Extract the [x, y] coordinate from the center of the cell holding the provided text.  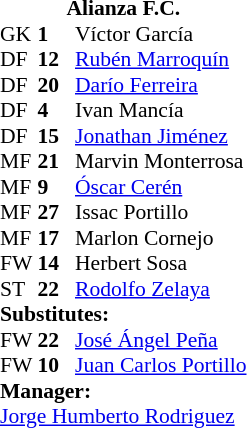
Rubén Marroquín [160, 59]
27 [57, 212]
10 [57, 365]
1 [57, 33]
Juan Carlos Portillo [160, 365]
Ivan Mancía [160, 110]
14 [57, 263]
17 [57, 237]
Víctor García [160, 33]
15 [57, 135]
12 [57, 59]
Issac Portillo [160, 212]
Marvin Monterrosa [160, 161]
4 [57, 110]
Herbert Sosa [160, 263]
Darío Ferreira [160, 84]
20 [57, 84]
GK [19, 33]
9 [57, 186]
ST [19, 288]
Manager: [123, 390]
José Ángel Peña [160, 339]
Óscar Cerén [160, 186]
Marlon Cornejo [160, 237]
21 [57, 161]
Jonathan Jiménez [160, 135]
Substitutes: [123, 314]
Rodolfo Zelaya [160, 288]
